Determine the [x, y] coordinate at the center of the cell enclosing the given text.  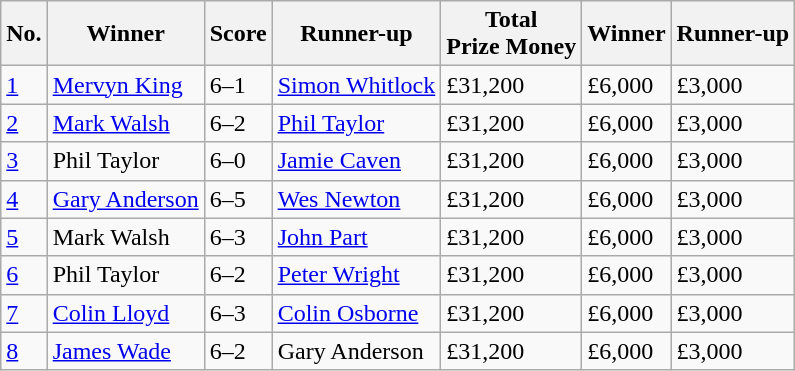
2 [24, 123]
7 [24, 313]
Mervyn King [126, 85]
Colin Lloyd [126, 313]
Wes Newton [356, 199]
8 [24, 351]
No. [24, 34]
Peter Wright [356, 275]
6–5 [238, 199]
Simon Whitlock [356, 85]
6–0 [238, 161]
Score [238, 34]
Colin Osborne [356, 313]
James Wade [126, 351]
4 [24, 199]
Jamie Caven [356, 161]
6 [24, 275]
3 [24, 161]
6–1 [238, 85]
5 [24, 237]
1 [24, 85]
John Part [356, 237]
TotalPrize Money [512, 34]
